Scan for the cell matching the given text and deliver its [X, Y] coordinate at center. 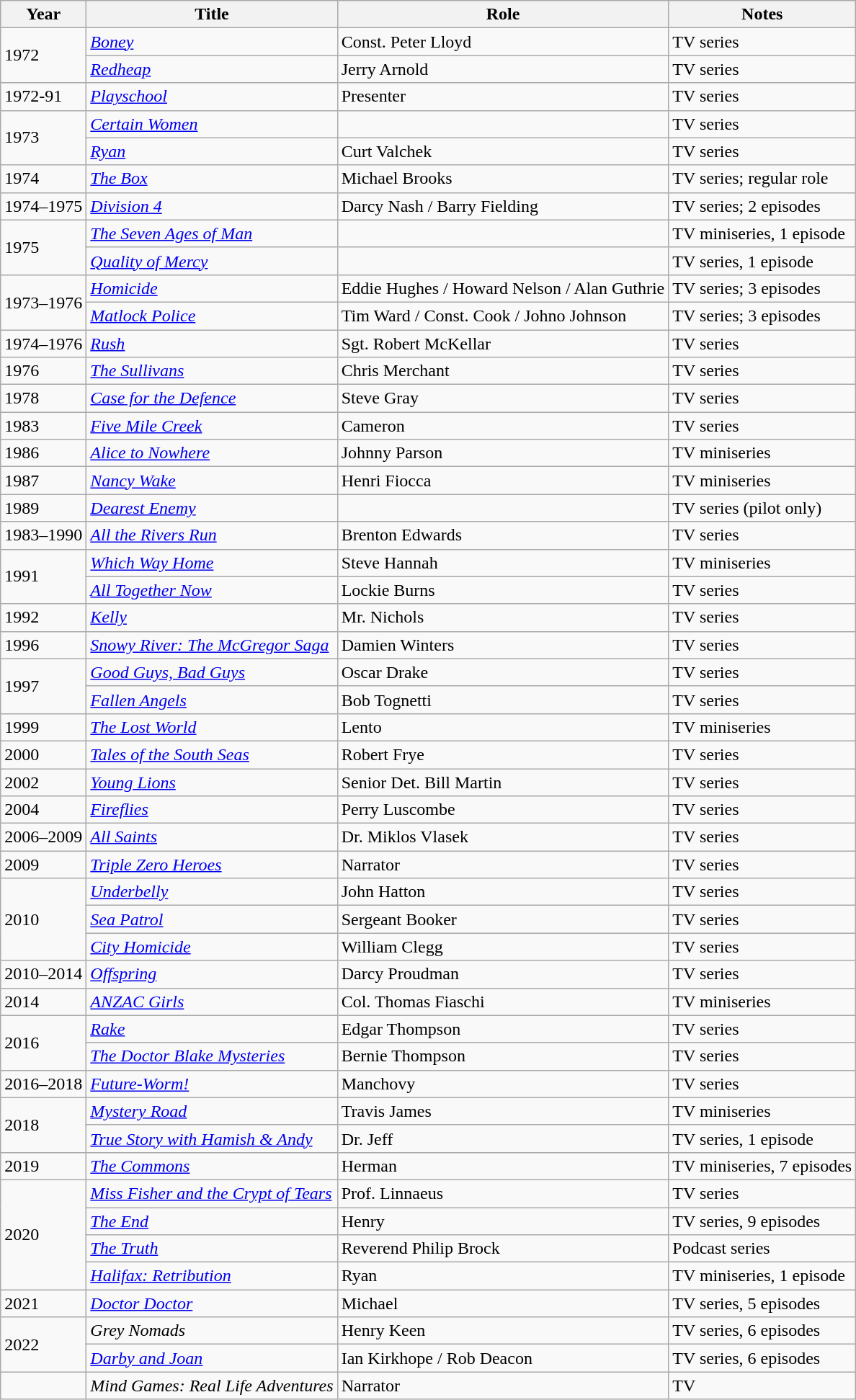
The Doctor Blake Mysteries [212, 1056]
TV series (pilot only) [762, 508]
TV [762, 1386]
Brenton Edwards [503, 535]
1978 [43, 398]
Podcast series [762, 1249]
TV series; regular role [762, 179]
ANZAC Girls [212, 1002]
Michael Brooks [503, 179]
Darcy Nash / Barry Fielding [503, 206]
Steve Gray [503, 398]
Kelly [212, 617]
1989 [43, 508]
Grey Nomads [212, 1331]
John Hatton [503, 892]
Playschool [212, 97]
Darcy Proudman [503, 974]
Senior Det. Bill Martin [503, 782]
William Clegg [503, 947]
Division 4 [212, 206]
Michael [503, 1303]
Henry Keen [503, 1331]
Dr. Miklos Vlasek [503, 837]
Notes [762, 14]
Johnny Parson [503, 453]
1997 [43, 686]
Alice to Nowhere [212, 453]
1973 [43, 138]
Mystery Road [212, 1111]
Herman [503, 1166]
Rush [212, 344]
Certain Women [212, 124]
TV series, 5 episodes [762, 1303]
1972 [43, 55]
Edgar Thompson [503, 1029]
Matlock Police [212, 316]
Case for the Defence [212, 398]
Good Guys, Bad Guys [212, 672]
Which Way Home [212, 563]
1973–1976 [43, 302]
1999 [43, 727]
Presenter [503, 97]
2014 [43, 1002]
All Saints [212, 837]
Ian Kirkhope / Rob Deacon [503, 1358]
Fireflies [212, 810]
Nancy Wake [212, 481]
Prof. Linnaeus [503, 1193]
Mr. Nichols [503, 617]
Role [503, 14]
1992 [43, 617]
Travis James [503, 1111]
Robert Frye [503, 754]
Darby and Joan [212, 1358]
2016–2018 [43, 1084]
Year [43, 14]
Col. Thomas Fiaschi [503, 1002]
The Box [212, 179]
All Together Now [212, 590]
2004 [43, 810]
1983 [43, 426]
Redheap [212, 69]
Mind Games: Real Life Adventures [212, 1386]
Bernie Thompson [503, 1056]
Sea Patrol [212, 919]
2010–2014 [43, 974]
City Homicide [212, 947]
All the Rivers Run [212, 535]
Oscar Drake [503, 672]
The End [212, 1221]
Lockie Burns [503, 590]
Dr. Jeff [503, 1138]
The Truth [212, 1249]
1991 [43, 576]
Lento [503, 727]
Chris Merchant [503, 371]
Reverend Philip Brock [503, 1249]
Henri Fiocca [503, 481]
Const. Peter Lloyd [503, 42]
Manchovy [503, 1084]
Eddie Hughes / Howard Nelson / Alan Guthrie [503, 288]
2010 [43, 919]
TV series, 9 episodes [762, 1221]
Rake [212, 1029]
Five Mile Creek [212, 426]
2000 [43, 754]
TV series; 2 episodes [762, 206]
Tim Ward / Const. Cook / Johno Johnson [503, 316]
Sgt. Robert McKellar [503, 344]
1974–1975 [43, 206]
The Lost World [212, 727]
Homicide [212, 288]
Triple Zero Heroes [212, 865]
Cameron [503, 426]
True Story with Hamish & Andy [212, 1138]
Quality of Mercy [212, 261]
1976 [43, 371]
Tales of the South Seas [212, 754]
1974 [43, 179]
2002 [43, 782]
Sergeant Booker [503, 919]
Future-Worm! [212, 1084]
Boney [212, 42]
Fallen Angels [212, 700]
2019 [43, 1166]
Curt Valchek [503, 151]
2018 [43, 1125]
Title [212, 14]
1974–1976 [43, 344]
2021 [43, 1303]
Underbelly [212, 892]
2006–2009 [43, 837]
1986 [43, 453]
Offspring [212, 974]
Young Lions [212, 782]
The Seven Ages of Man [212, 233]
Damien Winters [503, 645]
TV miniseries, 7 episodes [762, 1166]
1972-91 [43, 97]
Dearest Enemy [212, 508]
2022 [43, 1345]
Snowy River: The McGregor Saga [212, 645]
The Commons [212, 1166]
Jerry Arnold [503, 69]
Henry [503, 1221]
Bob Tognetti [503, 700]
2016 [43, 1043]
1983–1990 [43, 535]
Perry Luscombe [503, 810]
2009 [43, 865]
1987 [43, 481]
Halifax: Retribution [212, 1276]
Miss Fisher and the Crypt of Tears [212, 1193]
Doctor Doctor [212, 1303]
2020 [43, 1234]
1975 [43, 247]
The Sullivans [212, 371]
Steve Hannah [503, 563]
1996 [43, 645]
